Detect which cell encompasses the target text, then output its [X, Y] center coordinate. 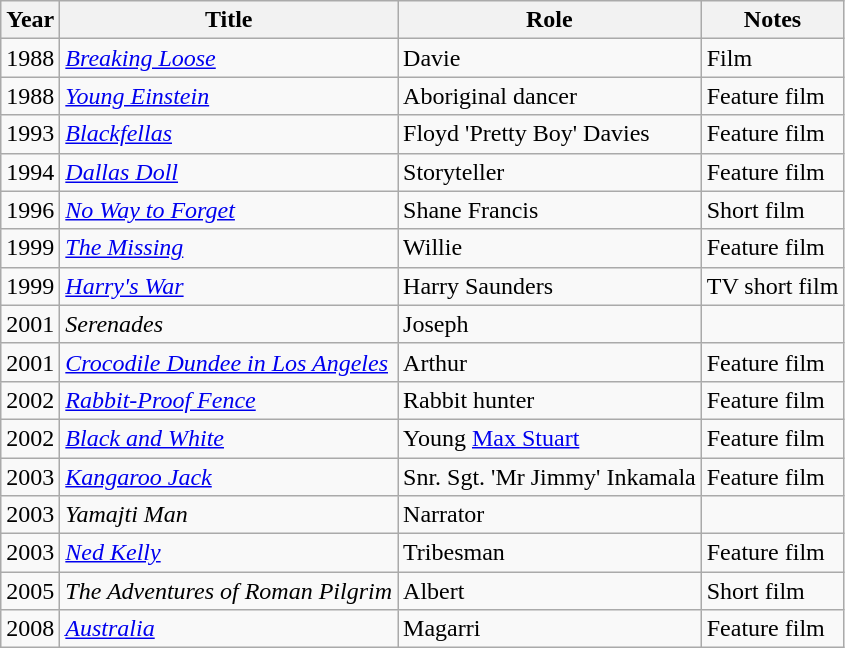
Arthur [550, 362]
Kangaroo Jack [229, 477]
TV short film [772, 286]
Dallas Doll [229, 172]
Aboriginal dancer [550, 96]
Davie [550, 58]
The Adventures of Roman Pilgrim [229, 591]
Role [550, 20]
Shane Francis [550, 210]
Magarri [550, 629]
Rabbit hunter [550, 400]
Blackfellas [229, 134]
Serenades [229, 324]
Ned Kelly [229, 553]
Joseph [550, 324]
Year [30, 20]
Young Max Stuart [550, 438]
Storyteller [550, 172]
Title [229, 20]
Snr. Sgt. 'Mr Jimmy' Inkamala [550, 477]
1996 [30, 210]
2008 [30, 629]
Breaking Loose [229, 58]
Albert [550, 591]
Black and White [229, 438]
Notes [772, 20]
Willie [550, 248]
Harry's War [229, 286]
Narrator [550, 515]
Australia [229, 629]
2005 [30, 591]
Rabbit-Proof Fence [229, 400]
No Way to Forget [229, 210]
Crocodile Dundee in Los Angeles [229, 362]
1993 [30, 134]
Young Einstein [229, 96]
Tribesman [550, 553]
Film [772, 58]
Harry Saunders [550, 286]
1994 [30, 172]
Floyd 'Pretty Boy' Davies [550, 134]
The Missing [229, 248]
Yamajti Man [229, 515]
